Locate the cell with the specified text and output its (x, y) center coordinate. 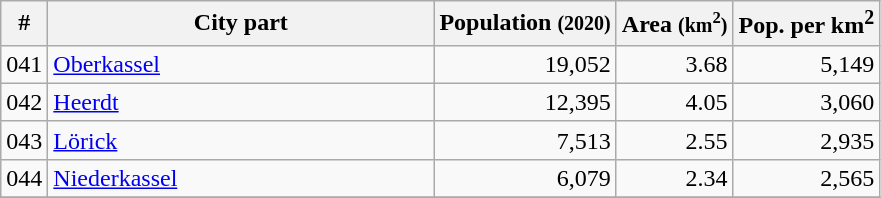
2,935 (806, 140)
Niederkassel (241, 178)
4.05 (674, 102)
Pop. per km2 (806, 24)
Heerdt (241, 102)
7,513 (525, 140)
043 (24, 140)
Oberkassel (241, 64)
2.34 (674, 178)
2,565 (806, 178)
12,395 (525, 102)
19,052 (525, 64)
042 (24, 102)
# (24, 24)
City part (241, 24)
2.55 (674, 140)
5,149 (806, 64)
3.68 (674, 64)
Population (2020) (525, 24)
041 (24, 64)
Area (km2) (674, 24)
Lörick (241, 140)
044 (24, 178)
6,079 (525, 178)
3,060 (806, 102)
